Search for the cell housing the specified text and yield its (x, y) center coordinate. 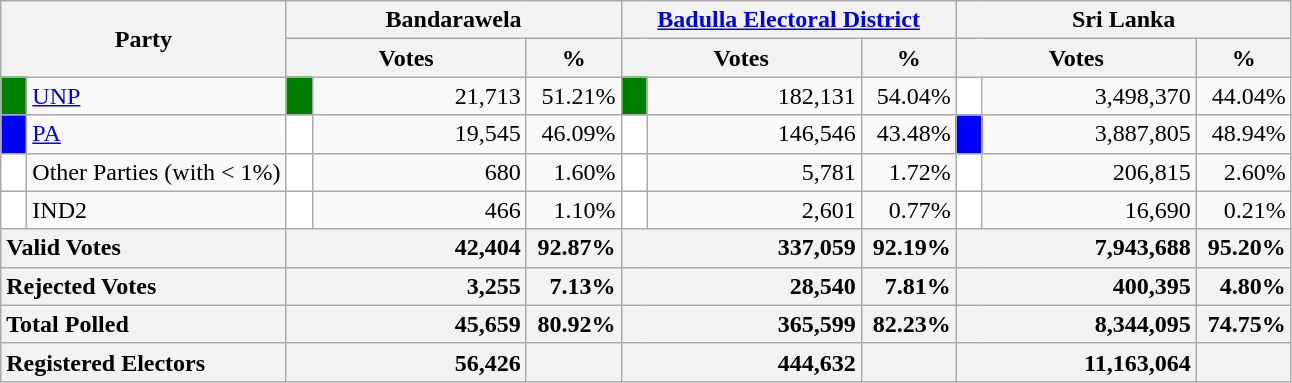
0.21% (1244, 210)
92.19% (908, 248)
11,163,064 (1076, 362)
337,059 (741, 248)
44.04% (1244, 96)
146,546 (754, 134)
1.72% (908, 172)
Party (144, 39)
7.13% (574, 286)
Rejected Votes (144, 286)
92.87% (574, 248)
2,601 (754, 210)
7.81% (908, 286)
95.20% (1244, 248)
54.04% (908, 96)
7,943,688 (1076, 248)
Registered Electors (144, 362)
0.77% (908, 210)
74.75% (1244, 324)
1.10% (574, 210)
3,255 (406, 286)
43.48% (908, 134)
Total Polled (144, 324)
3,887,805 (1089, 134)
48.94% (1244, 134)
400,395 (1076, 286)
21,713 (419, 96)
2.60% (1244, 172)
Other Parties (with < 1%) (156, 172)
80.92% (574, 324)
19,545 (419, 134)
UNP (156, 96)
Bandarawela (454, 20)
3,498,370 (1089, 96)
8,344,095 (1076, 324)
45,659 (406, 324)
16,690 (1089, 210)
42,404 (406, 248)
Sri Lanka (1124, 20)
56,426 (406, 362)
PA (156, 134)
365,599 (741, 324)
5,781 (754, 172)
466 (419, 210)
182,131 (754, 96)
206,815 (1089, 172)
444,632 (741, 362)
46.09% (574, 134)
4.80% (1244, 286)
Badulla Electoral District (788, 20)
Valid Votes (144, 248)
IND2 (156, 210)
51.21% (574, 96)
82.23% (908, 324)
680 (419, 172)
28,540 (741, 286)
1.60% (574, 172)
